Provide the (x, y) coordinate of the cell's center where the given text is located.  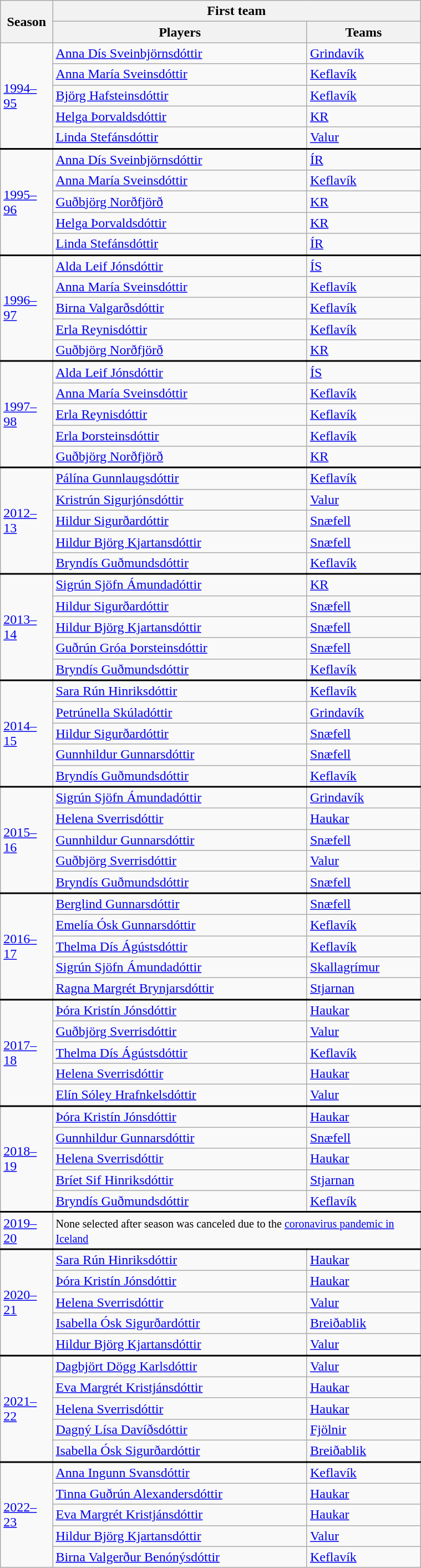
Dagbjört Dögg Karlsdóttir (180, 1366)
First team (236, 11)
2020–21 (27, 1302)
1994–95 (27, 95)
Ragna Margrét Brynjarsdóttir (180, 989)
Birna Valgarðsdóttir (180, 308)
Players (180, 32)
Teams (363, 32)
Elín Sóley Hrafnkelsdóttir (180, 1094)
2022–23 (27, 1515)
2017–18 (27, 1052)
2019–20 (27, 1231)
Berglind Gunnarsdóttir (180, 904)
Emelía Ósk Gunnarsdóttir (180, 925)
1995–96 (27, 202)
Petrúnella Skúladóttir (180, 712)
1997–98 (27, 415)
2021–22 (27, 1408)
Tinna Guðrún Alexandersdóttir (180, 1494)
Season (27, 22)
2016–17 (27, 946)
2013–14 (27, 627)
Skallagrímur (363, 968)
Guðrún Gróa Þorsteinsdóttir (180, 648)
2018–19 (27, 1159)
Bríet Sif Hinriksdóttir (180, 1180)
None selected after season was canceled due to the coronavirus pandemic in Iceland (236, 1231)
Dagný Lísa Davíðsdóttir (180, 1429)
Fjölnir (363, 1429)
Anna Ingunn Svansdóttir (180, 1473)
1996–97 (27, 308)
Birna Valgerður Benónýsdóttir (180, 1557)
2012–13 (27, 521)
Pálína Gunnlaugsdóttir (180, 478)
Kristrún Sigurjónsdóttir (180, 500)
2015–16 (27, 840)
2014–15 (27, 734)
Björg Hafsteinsdóttir (180, 95)
Erla Þorsteinsdóttir (180, 435)
